Locate the cell with the specified text and output its (x, y) center coordinate. 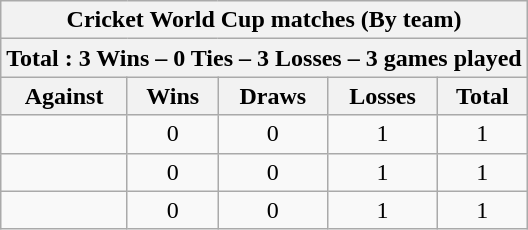
Total : 3 Wins – 0 Ties – 3 Losses – 3 games played (264, 58)
Cricket World Cup matches (By team) (264, 20)
Total (482, 96)
Draws (273, 96)
Against (64, 96)
Losses (383, 96)
Wins (172, 96)
